Locate the cell with the specified text and output its (x, y) center coordinate. 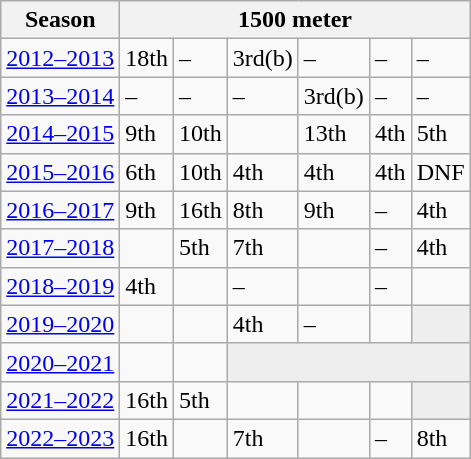
2019–2020 (60, 324)
2018–2019 (60, 286)
2015–2016 (60, 172)
18th (147, 58)
2022–2023 (60, 438)
1500 meter (295, 20)
Season (60, 20)
2016–2017 (60, 210)
DNF (440, 172)
2021–2022 (60, 400)
2014–2015 (60, 134)
2020–2021 (60, 362)
2012–2013 (60, 58)
13th (334, 134)
2017–2018 (60, 248)
2013–2014 (60, 96)
6th (147, 172)
